Capture the cell that displays the provided text and extract its [X, Y] central coordinate. 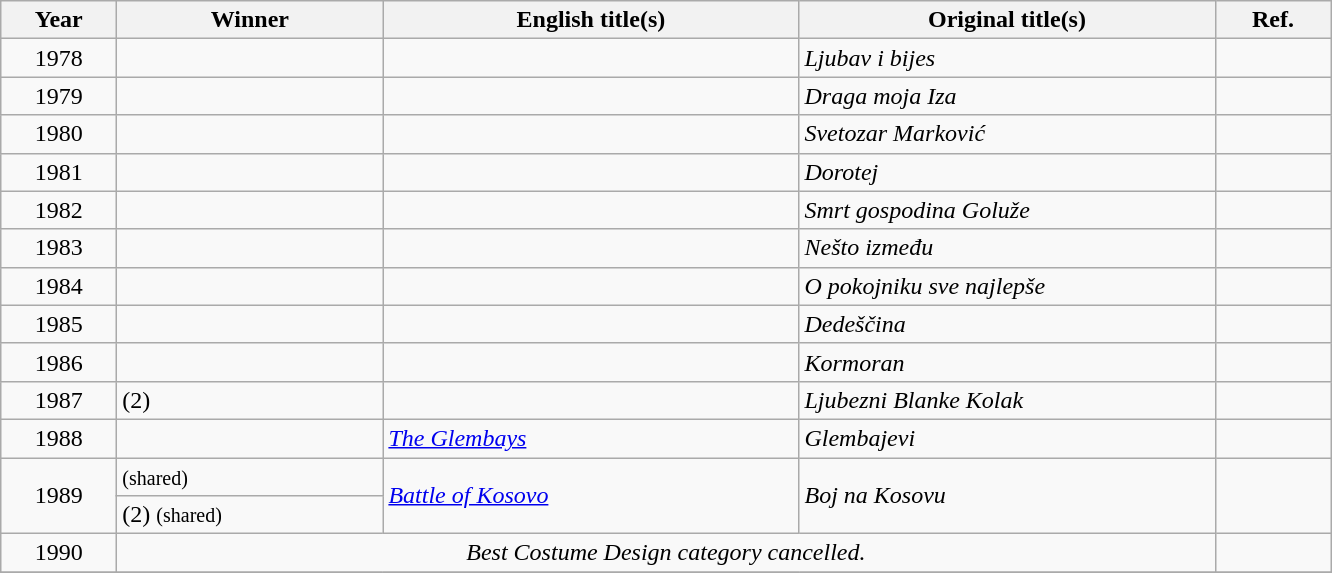
(shared) [250, 477]
Dorotej [1007, 172]
Kormoran [1007, 362]
The Glembays [591, 438]
Dedeščina [1007, 324]
English title(s) [591, 20]
O pokojniku sve najlepše [1007, 286]
1983 [59, 248]
Winner [250, 20]
1981 [59, 172]
1986 [59, 362]
Year [59, 20]
(2) [250, 400]
1984 [59, 286]
1979 [59, 96]
Ljubav i bijes [1007, 58]
Draga moja Iza [1007, 96]
(2) (shared) [250, 515]
Battle of Kosovo [591, 496]
Ljubezni Blanke Kolak [1007, 400]
Boj na Kosovu [1007, 496]
Nešto između [1007, 248]
1982 [59, 210]
1987 [59, 400]
1980 [59, 134]
Best Costume Design category cancelled. [666, 553]
1988 [59, 438]
Glembajevi [1007, 438]
Smrt gospodina Goluže [1007, 210]
Original title(s) [1007, 20]
1989 [59, 496]
1985 [59, 324]
1978 [59, 58]
Svetozar Marković [1007, 134]
Ref. [1273, 20]
1990 [59, 553]
